Determine the (x, y) coordinate at the center of the cell enclosing the given text.  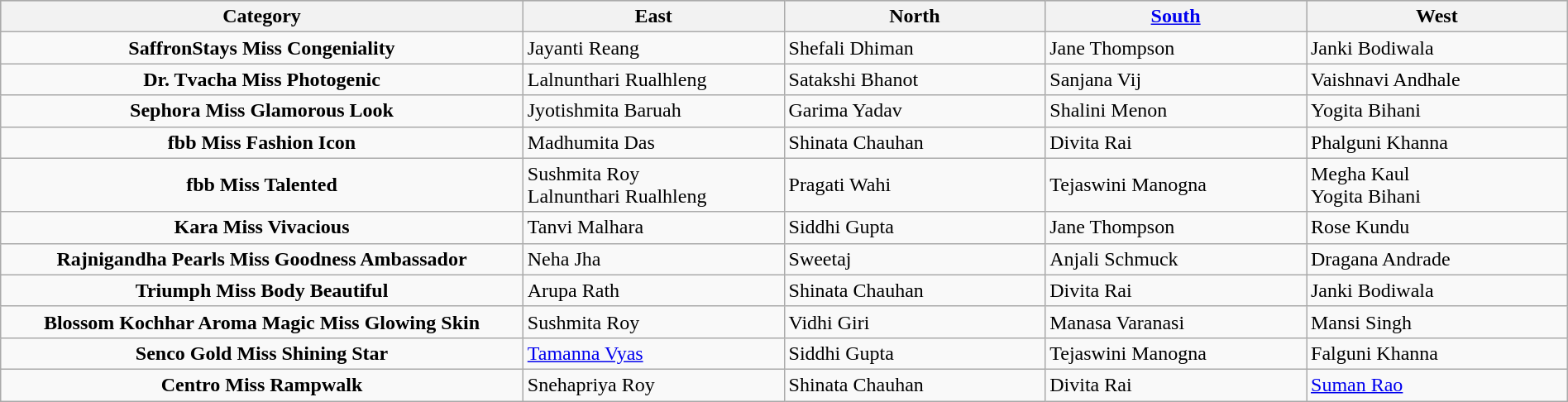
Lalnunthari Rualhleng (653, 79)
Madhumita Das (653, 142)
Blossom Kochhar Aroma Magic Miss Glowing Skin (262, 322)
Vidhi Giri (915, 322)
Shalini Menon (1176, 111)
Manasa Varanasi (1176, 322)
Sephora Miss Glamorous Look (262, 111)
Satakshi Bhanot (915, 79)
North (915, 17)
Senco Gold Miss Shining Star (262, 353)
Vaishnavi Andhale (1437, 79)
East (653, 17)
Shefali Dhiman (915, 48)
Garima Yadav (915, 111)
Megha KaulYogita Bihani (1437, 185)
Category (262, 17)
West (1437, 17)
SaffronStays Miss Congeniality (262, 48)
fbb Miss Fashion Icon (262, 142)
Dr. Tvacha Miss Photogenic (262, 79)
Sushmita RoyLalnunthari Rualhleng (653, 185)
Rose Kundu (1437, 227)
Phalguni Khanna (1437, 142)
Sushmita Roy (653, 322)
Dragana Andrade (1437, 259)
fbb Miss Talented (262, 185)
Snehapriya Roy (653, 385)
Centro Miss Rampwalk (262, 385)
Jayanti Reang (653, 48)
Neha Jha (653, 259)
Sweetaj (915, 259)
Sanjana Vij (1176, 79)
Pragati Wahi (915, 185)
Arupa Rath (653, 290)
Suman Rao (1437, 385)
South (1176, 17)
Jyotishmita Baruah (653, 111)
Kara Miss Vivacious (262, 227)
Tamanna Vyas (653, 353)
Rajnigandha Pearls Miss Goodness Ambassador (262, 259)
Yogita Bihani (1437, 111)
Mansi Singh (1437, 322)
Triumph Miss Body Beautiful (262, 290)
Tanvi Malhara (653, 227)
Falguni Khanna (1437, 353)
Anjali Schmuck (1176, 259)
